Provide the [X, Y] coordinate of the cell's center where the given text is located.  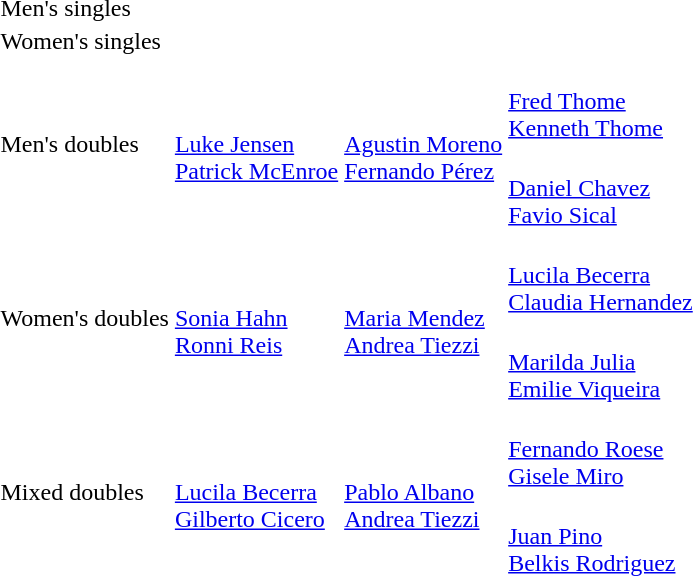
Sonia HahnRonni Reis [256, 318]
Maria MendezAndrea Tiezzi [424, 318]
Agustin Moreno Fernando Pérez [424, 144]
Luke JensenPatrick McEnroe [256, 144]
